For the text-containing cell, return its midpoint in (X, Y) coordinate format. 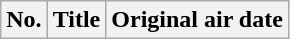
Original air date (198, 20)
Title (76, 20)
No. (24, 20)
